Find where the given text appears and provide that cell's center as [x, y] coordinate. 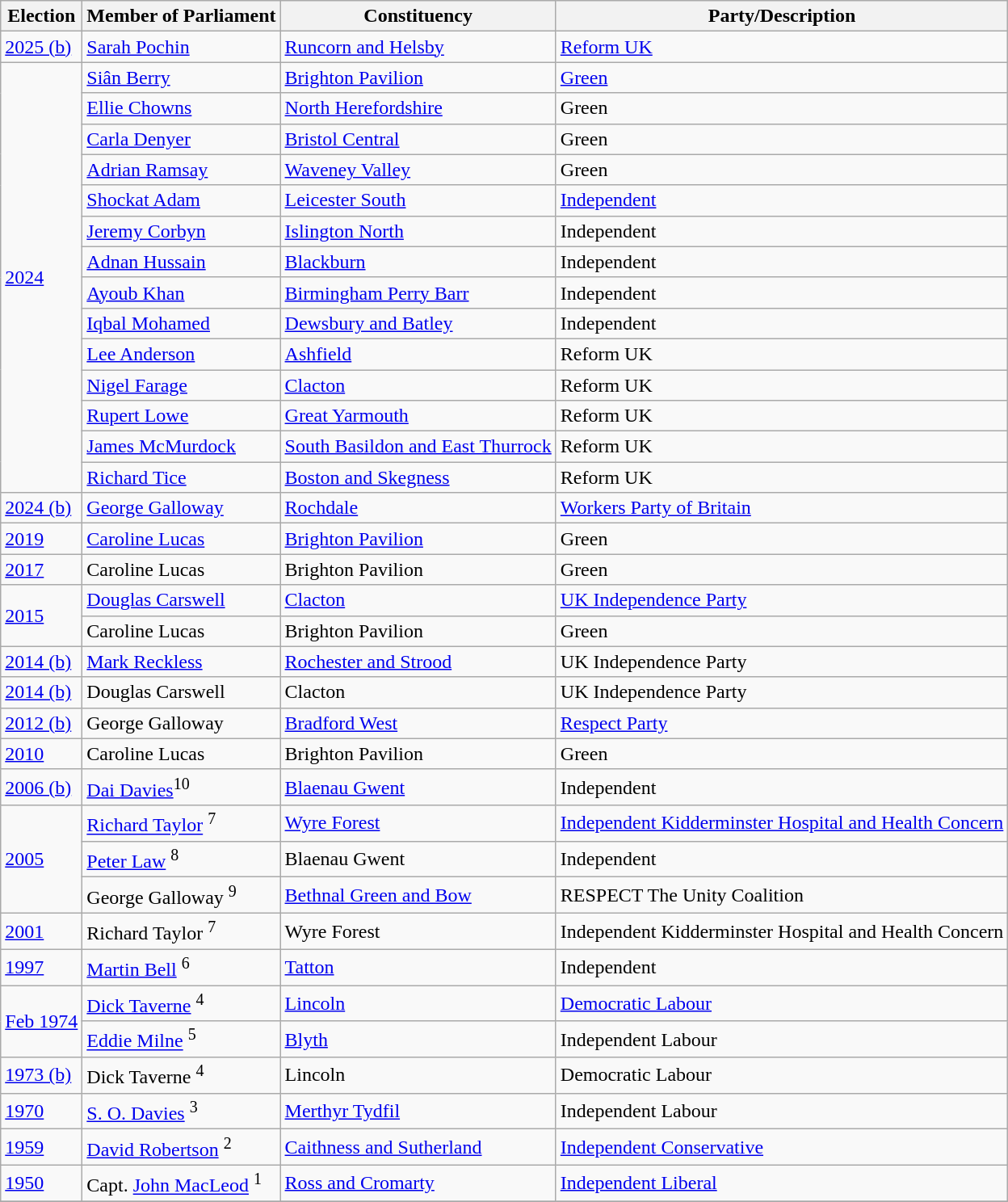
Ross and Cromarty [418, 1183]
Bethnal Green and Bow [418, 895]
Richard Tice [181, 477]
Martin Bell 6 [181, 968]
Independent Conservative [782, 1147]
Blyth [418, 1039]
Iqbal Mohamed [181, 323]
Respect Party [782, 723]
Ellie Chowns [181, 108]
David Robertson 2 [181, 1147]
S. O. Davies 3 [181, 1112]
Adnan Hussain [181, 262]
2006 (b) [42, 787]
2010 [42, 754]
Leicester South [418, 200]
Peter Law 8 [181, 859]
RESPECT The Unity Coalition [782, 895]
Jeremy Corbyn [181, 231]
2005 [42, 859]
Runcorn and Helsby [418, 47]
Capt. John MacLeod 1 [181, 1183]
Bristol Central [418, 139]
2015 [42, 616]
2001 [42, 932]
Carla Denyer [181, 139]
2019 [42, 539]
Waveney Valley [418, 170]
Eddie Milne 5 [181, 1039]
2025 (b) [42, 47]
Caithness and Sutherland [418, 1147]
North Herefordshire [418, 108]
Birmingham Perry Barr [418, 292]
Election [42, 16]
Boston and Skegness [418, 477]
South Basildon and East Thurrock [418, 447]
Great Yarmouth [418, 416]
Adrian Ramsay [181, 170]
Ayoub Khan [181, 292]
George Galloway 9 [181, 895]
2024 [42, 278]
James McMurdock [181, 447]
Merthyr Tydfil [418, 1112]
1970 [42, 1112]
Member of Parliament [181, 16]
2017 [42, 569]
1959 [42, 1147]
Dai Davies10 [181, 787]
Nigel Farage [181, 385]
1973 (b) [42, 1076]
Lee Anderson [181, 354]
2012 (b) [42, 723]
2024 (b) [42, 508]
Bradford West [418, 723]
Tatton [418, 968]
Rochester and Strood [418, 662]
Rupert Lowe [181, 416]
Party/Description [782, 16]
Workers Party of Britain [782, 508]
Independent Liberal [782, 1183]
1950 [42, 1183]
Shockat Adam [181, 200]
Blackburn [418, 262]
Rochdale [418, 508]
Siân Berry [181, 78]
Dewsbury and Batley [418, 323]
Mark Reckless [181, 662]
1997 [42, 968]
Constituency [418, 16]
Sarah Pochin [181, 47]
Ashfield [418, 354]
Feb 1974 [42, 1021]
Islington North [418, 231]
